Capture the cell that displays the provided text and extract its (x, y) central coordinate. 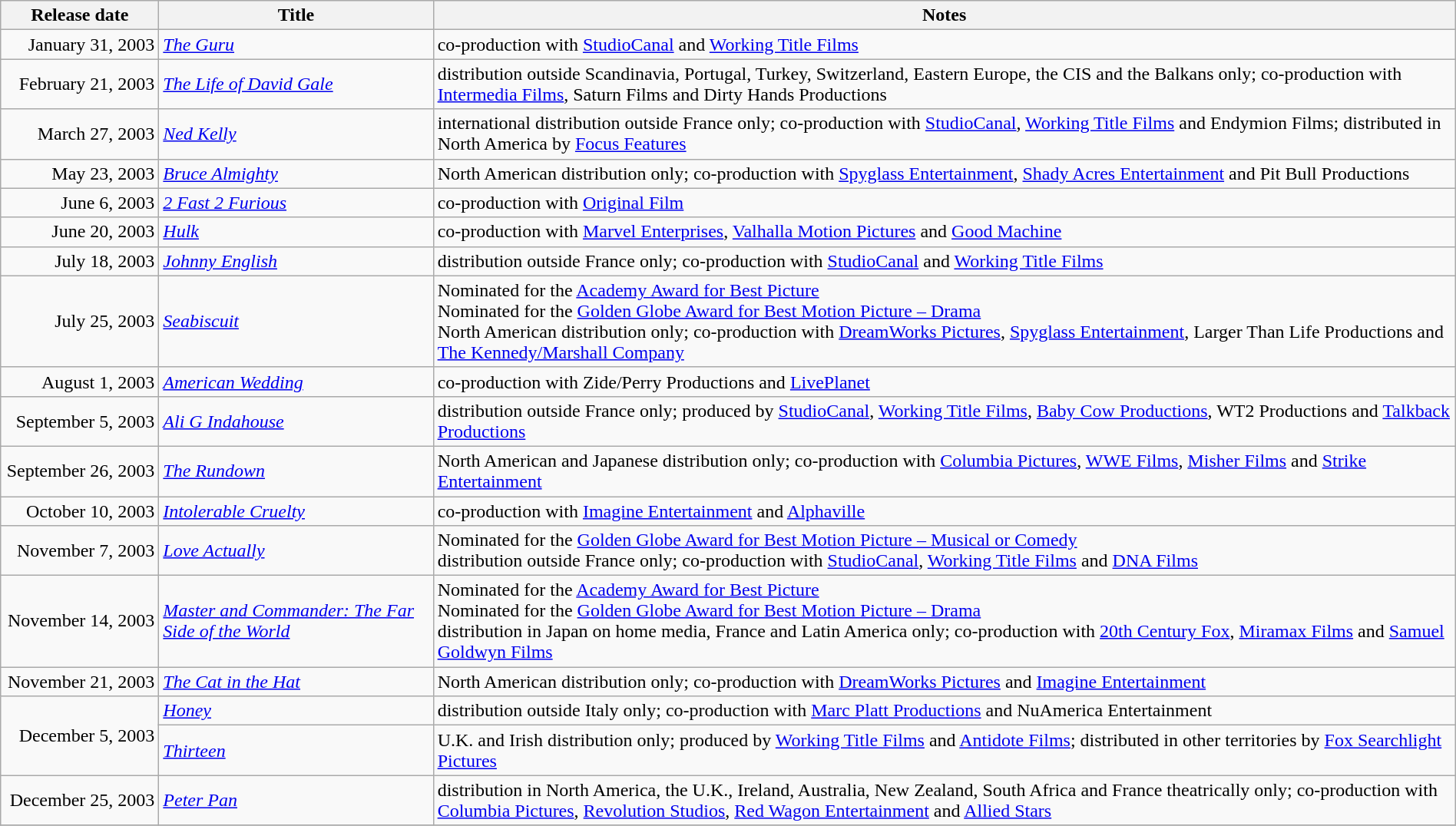
November 7, 2003 (80, 551)
May 23, 2003 (80, 173)
July 18, 2003 (80, 261)
North American distribution only; co-production with DreamWorks Pictures and Imagine Entertainment (945, 682)
Release date (80, 15)
American Wedding (296, 382)
Thirteen (296, 751)
The Life of David Gale (296, 84)
distribution outside France only; produced by StudioCanal, Working Title Films, Baby Cow Productions, WT2 Productions and Talkback Productions (945, 421)
Master and Commander: The Far Side of the World (296, 622)
North American and Japanese distribution only; co-production with Columbia Pictures, WWE Films, Misher Films and Strike Entertainment (945, 471)
November 21, 2003 (80, 682)
The Guru (296, 45)
co-production with Zide/Perry Productions and LivePlanet (945, 382)
Title (296, 15)
Ali G Indahouse (296, 421)
Johnny English (296, 261)
September 26, 2003 (80, 471)
U.K. and Irish distribution only; produced by Working Title Films and Antidote Films; distributed in other territories by Fox Searchlight Pictures (945, 751)
The Cat in the Hat (296, 682)
December 25, 2003 (80, 800)
co-production with Original Film (945, 203)
co-production with Imagine Entertainment and Alphaville (945, 510)
North American distribution only; co-production with Spyglass Entertainment, Shady Acres Entertainment and Pit Bull Productions (945, 173)
Ned Kelly (296, 134)
November 14, 2003 (80, 622)
distribution outside Italy only; co-production with Marc Platt Productions and NuAmerica Entertainment (945, 711)
January 31, 2003 (80, 45)
February 21, 2003 (80, 84)
June 6, 2003 (80, 203)
The Rundown (296, 471)
co-production with Marvel Enterprises, Valhalla Motion Pictures and Good Machine (945, 232)
August 1, 2003 (80, 382)
Love Actually (296, 551)
Intolerable Cruelty (296, 510)
March 27, 2003 (80, 134)
December 5, 2003 (80, 735)
distribution outside France only; co-production with StudioCanal and Working Title Films (945, 261)
July 25, 2003 (80, 321)
co-production with StudioCanal and Working Title Films (945, 45)
2 Fast 2 Furious (296, 203)
Bruce Almighty (296, 173)
Hulk (296, 232)
Seabiscuit (296, 321)
October 10, 2003 (80, 510)
Honey (296, 711)
Peter Pan (296, 800)
June 20, 2003 (80, 232)
September 5, 2003 (80, 421)
Notes (945, 15)
